Return (x, y) of the center of cell containing provided text 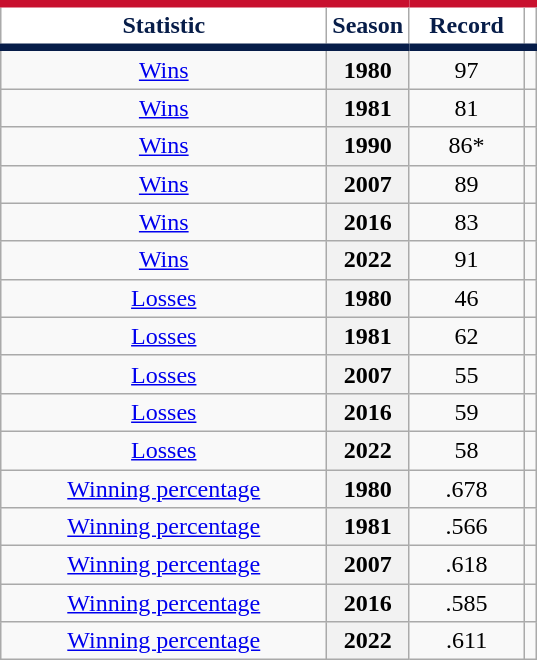
83 (467, 222)
91 (467, 260)
.618 (467, 565)
1990 (368, 146)
Record (467, 26)
81 (467, 108)
.678 (467, 489)
62 (467, 336)
Season (368, 26)
.611 (467, 641)
Statistic (164, 26)
89 (467, 184)
86* (467, 146)
58 (467, 450)
46 (467, 298)
97 (467, 68)
.566 (467, 527)
59 (467, 412)
.585 (467, 603)
55 (467, 374)
